Return the [x, y] coordinate for the center point of the cell that contains the specified text.  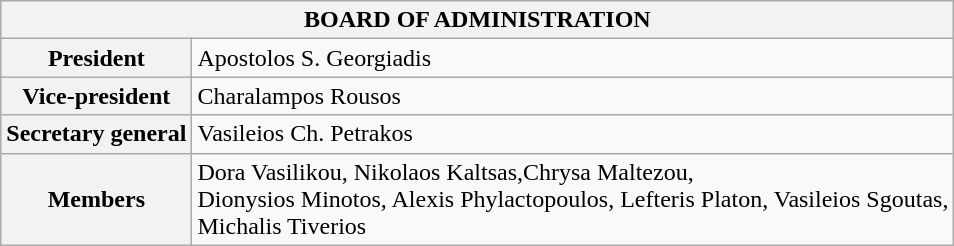
Secretary general [96, 134]
Apostolos S. Georgiadis [573, 58]
Vice-president [96, 96]
BOARD OF ADMINISTRATION [478, 20]
Vasileios Ch. Petrakos [573, 134]
Dora Vasilikou, Nikolaos Kaltsas,Chrysa Maltezou,Dionysios Minotos, Alexis Phylactopoulos, Lefteris Platon, Vasileios Sgoutas,Michalis Tiverios [573, 199]
Charalampos Rousos [573, 96]
Members [96, 199]
President [96, 58]
